Provide the (x, y) coordinate of the cell's center where the given text is located.  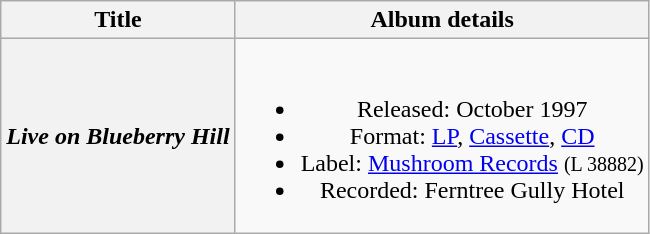
Album details (442, 20)
Live on Blueberry Hill (118, 136)
Released: October 1997Format: LP, Cassette, CDLabel: Mushroom Records (L 38882)Recorded: Ferntree Gully Hotel (442, 136)
Title (118, 20)
